Return the [X, Y] coordinate for the center point of the cell that contains the specified text.  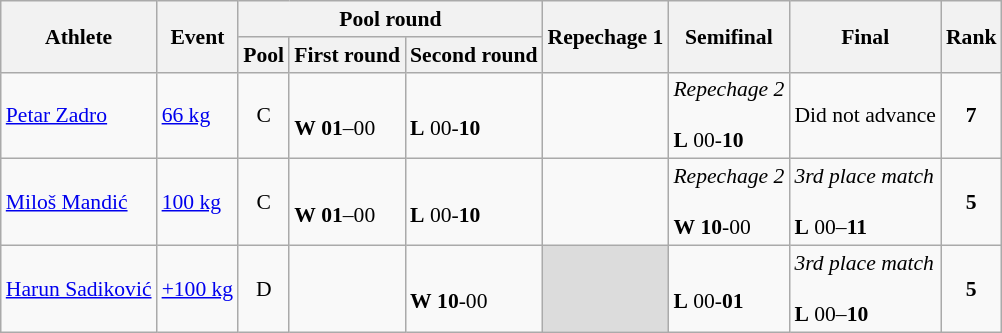
Second round [474, 55]
7 [972, 116]
Repechage 2W 10-00 [728, 202]
Miloš Mandić [79, 202]
First round [347, 55]
Pool [264, 55]
Pool round [390, 19]
3rd place matchL 00–10 [865, 290]
Athlete [79, 36]
Event [198, 36]
L 00-01 [728, 290]
Repechage 2L 00-10 [728, 116]
Harun Sadiković [79, 290]
Repechage 1 [606, 36]
100 kg [198, 202]
D [264, 290]
+100 kg [198, 290]
Semifinal [728, 36]
Did not advance [865, 116]
3rd place matchL 00–11 [865, 202]
Rank [972, 36]
66 kg [198, 116]
Petar Zadro [79, 116]
Final [865, 36]
W 10-00 [474, 290]
